Identify which cell holds the provided text, then report its [X, Y] central coordinate. 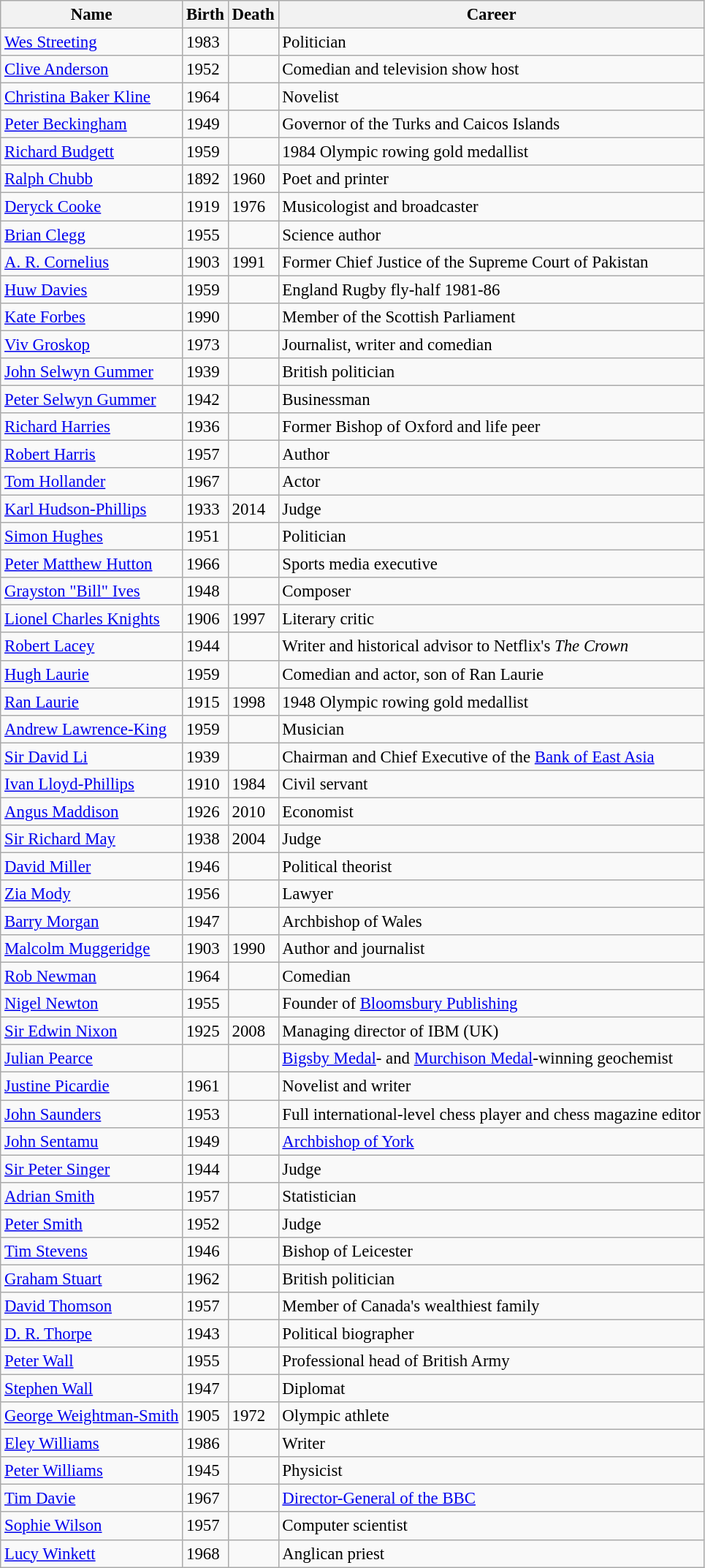
Ralph Chubb [92, 179]
Musician [491, 729]
Peter Smith [92, 1224]
2010 [253, 811]
Name [92, 15]
Kate Forbes [92, 317]
Tom Hollander [92, 482]
Karl Hudson-Phillips [92, 510]
Comedian and television show host [491, 69]
Nigel Newton [92, 1004]
1961 [206, 1086]
2004 [253, 839]
George Weightman-Smith [92, 1416]
1953 [206, 1114]
Sir Richard May [92, 839]
Career [491, 15]
1945 [206, 1471]
David Thomson [92, 1306]
Graham Stuart [92, 1279]
1919 [206, 207]
1960 [253, 179]
Eley Williams [92, 1444]
Zia Mody [92, 894]
1905 [206, 1416]
1951 [206, 537]
Lionel Charles Knights [92, 619]
Director-General of the BBC [491, 1499]
Science author [491, 235]
2008 [253, 1031]
Andrew Lawrence-King [92, 729]
Clive Anderson [92, 69]
Author [491, 454]
Political theorist [491, 866]
Hugh Laurie [92, 674]
1968 [206, 1553]
Anglican priest [491, 1553]
England Rugby fly-half 1981-86 [491, 289]
Sophie Wilson [92, 1526]
Richard Harries [92, 427]
Viv Groskop [92, 344]
Grayston "Bill" Ives [92, 591]
1983 [206, 42]
Julian Pearce [92, 1059]
Member of the Scottish Parliament [491, 317]
Journalist, writer and comedian [491, 344]
Birth [206, 15]
Economist [491, 811]
1942 [206, 399]
Robert Harris [92, 454]
1986 [206, 1444]
Justine Picardie [92, 1086]
Businessman [491, 399]
Computer scientist [491, 1526]
Comedian [491, 977]
A. R. Cornelius [92, 262]
Peter Beckingham [92, 124]
Actor [491, 482]
Adrian Smith [92, 1196]
Huw Davies [92, 289]
1966 [206, 564]
Professional head of British Army [491, 1361]
Poet and printer [491, 179]
Bishop of Leicester [491, 1251]
1892 [206, 179]
Lawyer [491, 894]
David Miller [92, 866]
Archbishop of Wales [491, 922]
Ivan Lloyd-Phillips [92, 784]
2014 [253, 510]
Full international-level chess player and chess magazine editor [491, 1114]
Malcolm Muggeridge [92, 949]
Peter Williams [92, 1471]
Literary critic [491, 619]
Member of Canada's wealthiest family [491, 1306]
1984 Olympic rowing gold medallist [491, 152]
1976 [253, 207]
1998 [253, 702]
Physicist [491, 1471]
1997 [253, 619]
Novelist and writer [491, 1086]
Barry Morgan [92, 922]
John Saunders [92, 1114]
Chairman and Chief Executive of the Bank of East Asia [491, 757]
Death [253, 15]
Sir Peter Singer [92, 1169]
Ran Laurie [92, 702]
1910 [206, 784]
Sir David Li [92, 757]
Tim Stevens [92, 1251]
1926 [206, 811]
1972 [253, 1416]
Civil servant [491, 784]
Governor of the Turks and Caicos Islands [491, 124]
Olympic athlete [491, 1416]
1973 [206, 344]
Sports media executive [491, 564]
Wes Streeting [92, 42]
Stephen Wall [92, 1389]
1956 [206, 894]
Sir Edwin Nixon [92, 1031]
1925 [206, 1031]
Robert Lacey [92, 647]
Peter Wall [92, 1361]
John Selwyn Gummer [92, 372]
1984 [253, 784]
Rob Newman [92, 977]
Tim Davie [92, 1499]
Diplomat [491, 1389]
1948 Olympic rowing gold medallist [491, 702]
Christina Baker Kline [92, 97]
Former Chief Justice of the Supreme Court of Pakistan [491, 262]
1933 [206, 510]
Composer [491, 591]
Brian Clegg [92, 235]
Political biographer [491, 1333]
Peter Selwyn Gummer [92, 399]
John Sentamu [92, 1141]
1938 [206, 839]
Bigsby Medal- and Murchison Medal-winning geochemist [491, 1059]
1906 [206, 619]
1943 [206, 1333]
D. R. Thorpe [92, 1333]
Peter Matthew Hutton [92, 564]
Musicologist and broadcaster [491, 207]
Founder of Bloomsbury Publishing [491, 1004]
1962 [206, 1279]
Writer [491, 1444]
Lucy Winkett [92, 1553]
Comedian and actor, son of Ran Laurie [491, 674]
1936 [206, 427]
Statistician [491, 1196]
Author and journalist [491, 949]
Archbishop of York [491, 1141]
Angus Maddison [92, 811]
1991 [253, 262]
Richard Budgett [92, 152]
Former Bishop of Oxford and life peer [491, 427]
Managing director of IBM (UK) [491, 1031]
Deryck Cooke [92, 207]
1915 [206, 702]
1948 [206, 591]
Simon Hughes [92, 537]
Writer and historical advisor to Netflix's The Crown [491, 647]
Novelist [491, 97]
